Return [X, Y] of the center of cell containing provided text 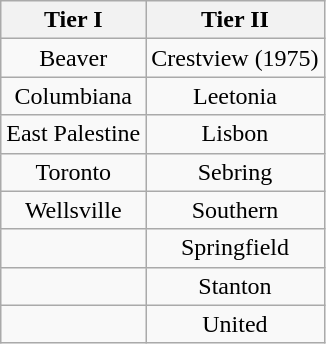
Leetonia [235, 96]
Crestview (1975) [235, 58]
Toronto [74, 172]
United [235, 324]
Tier I [74, 20]
Beaver [74, 58]
Sebring [235, 172]
Wellsville [74, 210]
Lisbon [235, 134]
East Palestine [74, 134]
Tier II [235, 20]
Springfield [235, 248]
Southern [235, 210]
Columbiana [74, 96]
Stanton [235, 286]
